Capture the cell that displays the provided text and extract its (X, Y) central coordinate. 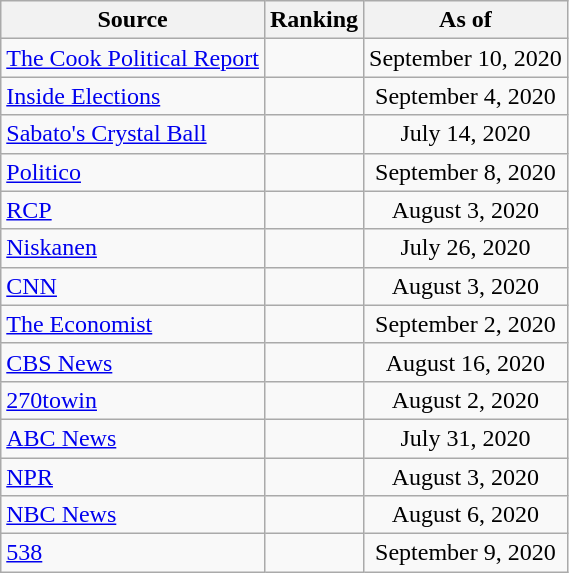
Ranking (314, 20)
July 31, 2020 (466, 438)
Politico (133, 172)
270towin (133, 400)
Niskanen (133, 248)
ABC News (133, 438)
September 8, 2020 (466, 172)
July 26, 2020 (466, 248)
August 2, 2020 (466, 400)
NBC News (133, 515)
RCP (133, 210)
July 14, 2020 (466, 134)
September 10, 2020 (466, 58)
As of (466, 20)
CBS News (133, 362)
CNN (133, 286)
538 (133, 553)
Source (133, 20)
The Cook Political Report (133, 58)
September 9, 2020 (466, 553)
Sabato's Crystal Ball (133, 134)
Inside Elections (133, 96)
August 6, 2020 (466, 515)
September 4, 2020 (466, 96)
NPR (133, 477)
The Economist (133, 324)
September 2, 2020 (466, 324)
August 16, 2020 (466, 362)
